Return (x, y) of the center of cell containing provided text 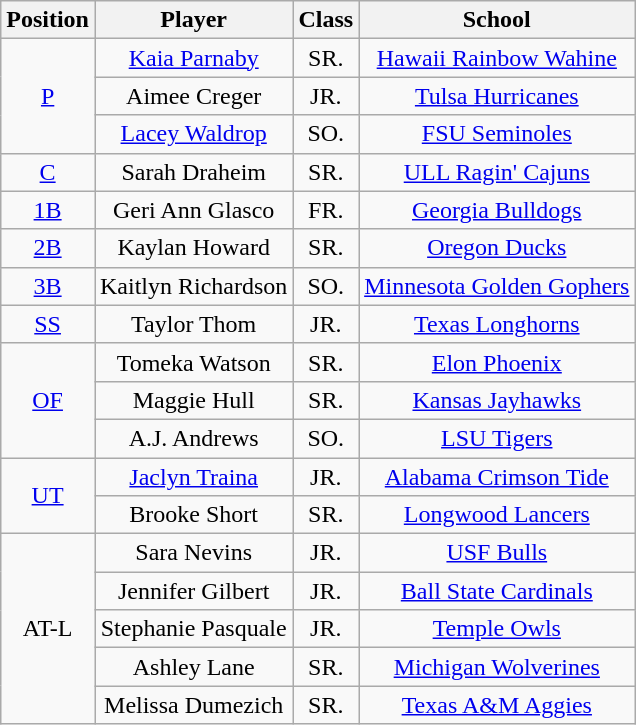
Tulsa Hurricanes (497, 96)
Oregon Ducks (497, 248)
LSU Tigers (497, 438)
P (48, 96)
A.J. Andrews (193, 438)
Tomeka Watson (193, 362)
Kaitlyn Richardson (193, 286)
Texas A&M Aggies (497, 705)
Georgia Bulldogs (497, 210)
Sarah Draheim (193, 172)
Alabama Crimson Tide (497, 477)
Michigan Wolverines (497, 667)
Kaylan Howard (193, 248)
Melissa Dumezich (193, 705)
Aimee Creger (193, 96)
Hawaii Rainbow Wahine (497, 58)
Player (193, 20)
Geri Ann Glasco (193, 210)
Jaclyn Traina (193, 477)
1B (48, 210)
Sara Nevins (193, 553)
Ashley Lane (193, 667)
C (48, 172)
Elon Phoenix (497, 362)
Maggie Hull (193, 400)
Class (326, 20)
Position (48, 20)
USF Bulls (497, 553)
FSU Seminoles (497, 134)
2B (48, 248)
Brooke Short (193, 515)
Texas Longhorns (497, 324)
OF (48, 400)
3B (48, 286)
SS (48, 324)
Temple Owls (497, 629)
UT (48, 496)
Stephanie Pasquale (193, 629)
FR. (326, 210)
AT-L (48, 629)
Kansas Jayhawks (497, 400)
Longwood Lancers (497, 515)
Minnesota Golden Gophers (497, 286)
Taylor Thom (193, 324)
Kaia Parnaby (193, 58)
ULL Ragin' Cajuns (497, 172)
School (497, 20)
Lacey Waldrop (193, 134)
Ball State Cardinals (497, 591)
Jennifer Gilbert (193, 591)
